Extract the (x, y) coordinate from the center of the cell holding the provided text.  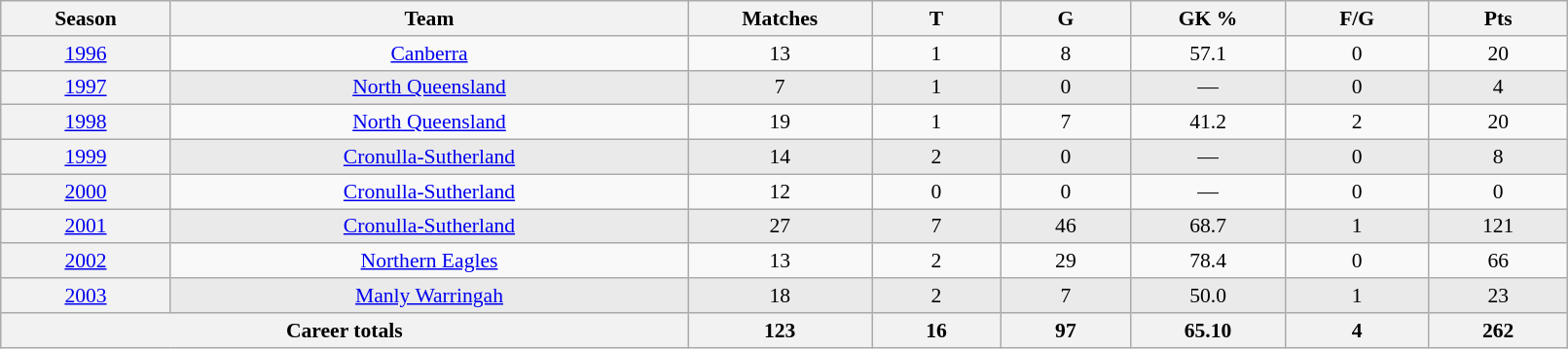
27 (781, 227)
68.7 (1207, 227)
19 (781, 122)
97 (1065, 331)
Manly Warringah (429, 296)
Northern Eagles (429, 262)
262 (1499, 331)
41.2 (1207, 122)
123 (781, 331)
Team (429, 18)
Season (86, 18)
121 (1499, 227)
2000 (86, 192)
29 (1065, 262)
16 (936, 331)
46 (1065, 227)
2002 (86, 262)
65.10 (1207, 331)
78.4 (1207, 262)
14 (781, 157)
66 (1499, 262)
1996 (86, 53)
23 (1499, 296)
1997 (86, 87)
Pts (1499, 18)
Career totals (345, 331)
50.0 (1207, 296)
G (1065, 18)
GK % (1207, 18)
57.1 (1207, 53)
T (936, 18)
F/G (1357, 18)
Canberra (429, 53)
1998 (86, 122)
2003 (86, 296)
12 (781, 192)
1999 (86, 157)
Matches (781, 18)
18 (781, 296)
2001 (86, 227)
